For the text-containing cell, return its midpoint in (X, Y) coordinate format. 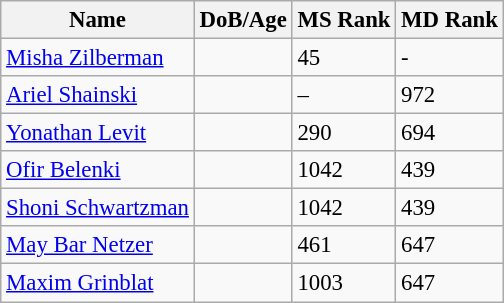
- (450, 58)
694 (450, 133)
45 (344, 58)
– (344, 95)
Shoni Schwartzman (98, 208)
DoB/Age (243, 20)
Misha Zilberman (98, 58)
Yonathan Levit (98, 133)
Maxim Grinblat (98, 283)
Name (98, 20)
290 (344, 133)
1003 (344, 283)
461 (344, 245)
Ariel Shainski (98, 95)
Ofir Belenki (98, 170)
972 (450, 95)
May Bar Netzer (98, 245)
MS Rank (344, 20)
MD Rank (450, 20)
